Search for the cell housing the specified text and yield its [x, y] center coordinate. 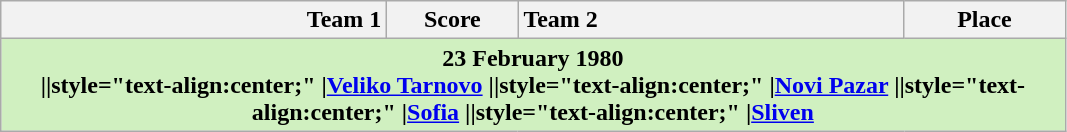
Place [984, 20]
Team 2 [711, 20]
Score [452, 20]
Team 1 [194, 20]
